Return the [x, y] coordinate for the center point of the cell that contains the specified text.  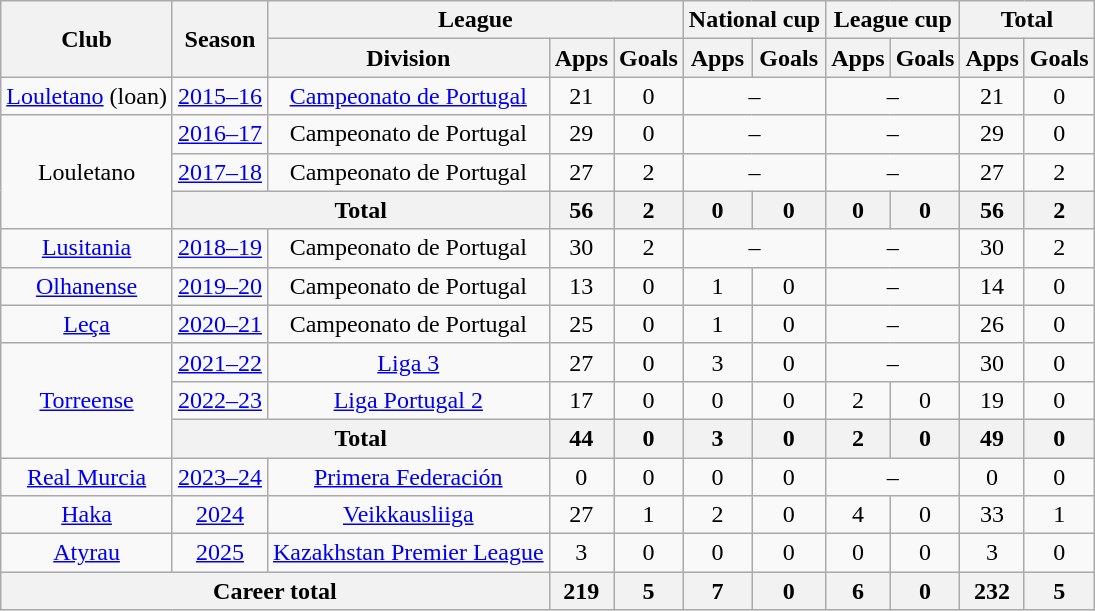
2017–18 [220, 172]
League cup [893, 20]
7 [717, 591]
Veikkausliiga [408, 515]
Olhanense [87, 286]
Season [220, 39]
Liga 3 [408, 362]
17 [581, 400]
Liga Portugal 2 [408, 400]
2020–21 [220, 324]
219 [581, 591]
Leça [87, 324]
6 [858, 591]
Career total [275, 591]
19 [992, 400]
33 [992, 515]
2015–16 [220, 96]
14 [992, 286]
Kazakhstan Premier League [408, 553]
Lusitania [87, 248]
Haka [87, 515]
2019–20 [220, 286]
4 [858, 515]
Real Murcia [87, 477]
National cup [754, 20]
26 [992, 324]
2024 [220, 515]
44 [581, 438]
2021–22 [220, 362]
League [475, 20]
232 [992, 591]
25 [581, 324]
49 [992, 438]
Club [87, 39]
Torreense [87, 400]
2023–24 [220, 477]
2025 [220, 553]
Division [408, 58]
2018–19 [220, 248]
2016–17 [220, 134]
Primera Federación [408, 477]
13 [581, 286]
Louletano (loan) [87, 96]
2022–23 [220, 400]
Atyrau [87, 553]
Louletano [87, 172]
